Search for the cell housing the specified text and yield its [X, Y] center coordinate. 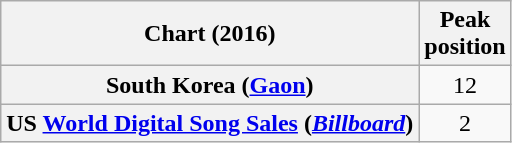
US World Digital Song Sales (Billboard) [210, 123]
Chart (2016) [210, 34]
2 [465, 123]
South Korea (Gaon) [210, 85]
Peakposition [465, 34]
12 [465, 85]
